Output the [X, Y] coordinate of the center of the cell containing the given text.  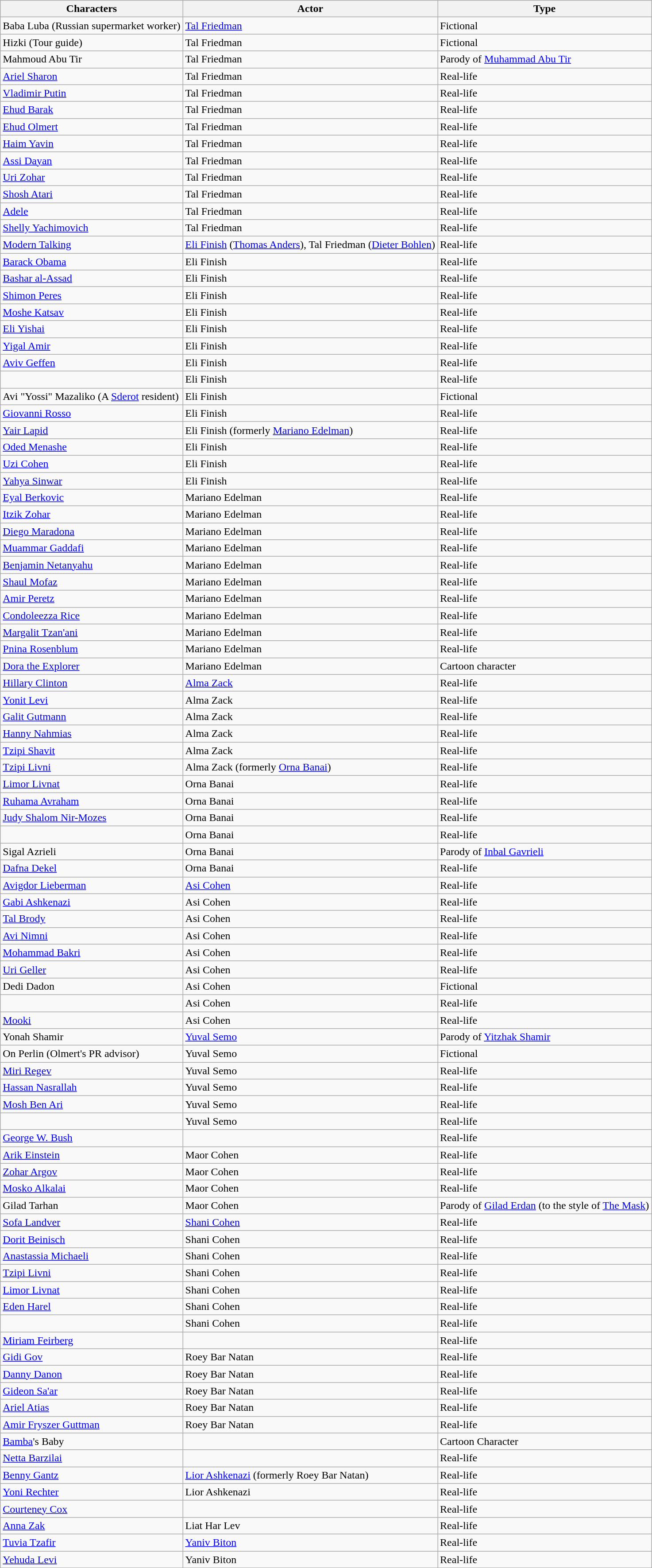
Lior Ashkenazi (formerly Roey Bar Natan) [310, 1475]
Shimon Peres [92, 295]
Haim Yavin [92, 143]
Hillary Clinton [92, 683]
Bamba's Baby [92, 1441]
Dorit Beinisch [92, 1239]
Cartoon Character [544, 1441]
Hizki (Tour guide) [92, 43]
Yonah Shamir [92, 1037]
Liat Har Lev [310, 1525]
Uzi Cohen [92, 464]
Shelly Yachimovich [92, 228]
Shosh Atari [92, 194]
Hanny Nahmias [92, 733]
Baba Luba (Russian supermarket worker) [92, 26]
Eli Finish (formerly Mariano Edelman) [310, 430]
Miri Regev [92, 1071]
Hassan Nasrallah [92, 1088]
Ariel Sharon [92, 76]
Tuvia Tzafir [92, 1542]
Ariel Atias [92, 1408]
Actor [310, 9]
Uri Zohar [92, 177]
Anastassia Michaeli [92, 1256]
Netta Barzilai [92, 1458]
Avi Nimni [92, 936]
Gabi Ashkenazi [92, 902]
George W. Bush [92, 1138]
Bashar al-Assad [92, 279]
Aviv Geffen [92, 363]
Judy Shalom Nir-Mozes [92, 818]
Pnina Rosenblum [92, 649]
Diego Maradona [92, 531]
Modern Talking [92, 245]
On Perlin (Olmert's PR advisor) [92, 1054]
Eli Finish (Thomas Anders), Tal Friedman (Dieter Bohlen) [310, 245]
Yigal Amir [92, 346]
Barack Obama [92, 262]
Characters [92, 9]
Parody of Gilad Erdan (to the style of The Mask) [544, 1205]
Parody of Inbal Gavrieli [544, 852]
Galit Gutmann [92, 716]
Moshe Katsav [92, 312]
Tal Brody [92, 919]
Mahmoud Abu Tir [92, 59]
Gideon Sa'ar [92, 1391]
Gilad Tarhan [92, 1205]
Muammar Gaddafi [92, 548]
Yahya Sinwar [92, 480]
Danny Danon [92, 1374]
Cartoon character [544, 666]
Gidi Gov [92, 1357]
Tzipi Shavit [92, 751]
Dora the Explorer [92, 666]
Parody of Muhammad Abu Tir [544, 59]
Margalit Tzan'ani [92, 632]
Avigdor Lieberman [92, 885]
Lior Ashkenazi [310, 1492]
Adele [92, 211]
Ruhama Avraham [92, 801]
Benjamin Netanyahu [92, 565]
Amir Peretz [92, 599]
Mohammad Bakri [92, 952]
Alma Zack (formerly Orna Banai) [310, 767]
Ehud Barak [92, 110]
Yair Lapid [92, 430]
Sigal Azrieli [92, 852]
Dedi Dadon [92, 986]
Eyal Berkovic [92, 498]
Dafna Dekel [92, 868]
Zohar Argov [92, 1172]
Avi "Yossi" Mazaliko (A Sderot resident) [92, 396]
Yonit Levi [92, 700]
Shaul Mofaz [92, 582]
Vladimir Putin [92, 93]
Assi Dayan [92, 160]
Anna Zak [92, 1525]
Oded Menashe [92, 447]
Arik Einstein [92, 1155]
Eli Yishai [92, 329]
Mosh Ben Ari [92, 1104]
Sofa Landver [92, 1222]
Benny Gantz [92, 1475]
Mooki [92, 1020]
Amir Fryszer Guttman [92, 1425]
Type [544, 9]
Yehuda Levi [92, 1559]
Giovanni Rosso [92, 413]
Uri Geller [92, 969]
Ehud Olmert [92, 127]
Parody of Yitzhak Shamir [544, 1037]
Condoleezza Rice [92, 616]
Miriam Feirberg [92, 1340]
Eden Harel [92, 1307]
Courteney Cox [92, 1509]
Itzik Zohar [92, 515]
Yoni Rechter [92, 1492]
Mosko Alkalai [92, 1189]
